Determine the (X, Y) coordinate at the center of the cell enclosing the given text.  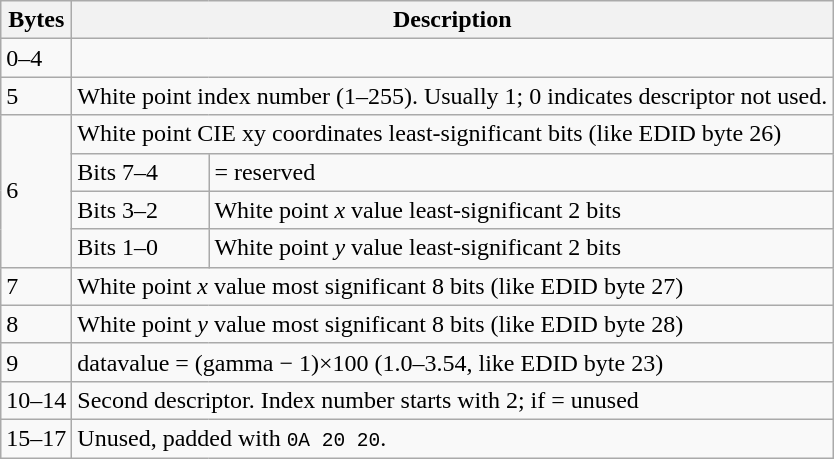
Bits 1–0 (140, 248)
Description (452, 20)
White point y value least-significant 2 bits (521, 248)
9 (36, 362)
8 (36, 324)
10–14 (36, 400)
White point y value most significant 8 bits (like EDID byte 28) (452, 324)
White point index number (1–255). Usually 1; 0 indicates descriptor not used. (452, 96)
White point x value most significant 8 bits (like EDID byte 27) (452, 286)
0–4 (36, 58)
White point CIE xy coordinates least-significant bits (like EDID byte 26) (452, 134)
5 (36, 96)
Second descriptor. Index number starts with 2; if = unused (452, 400)
7 (36, 286)
Bits 3–2 (140, 210)
= reserved (521, 172)
Bits 7–4 (140, 172)
6 (36, 191)
Bytes (36, 20)
White point x value least-significant 2 bits (521, 210)
15–17 (36, 438)
datavalue = (gamma − 1)×100 (1.0–3.54, like EDID byte 23) (452, 362)
Unused, padded with 0A 20 20. (452, 438)
